Detect which cell encompasses the target text, then output its (x, y) center coordinate. 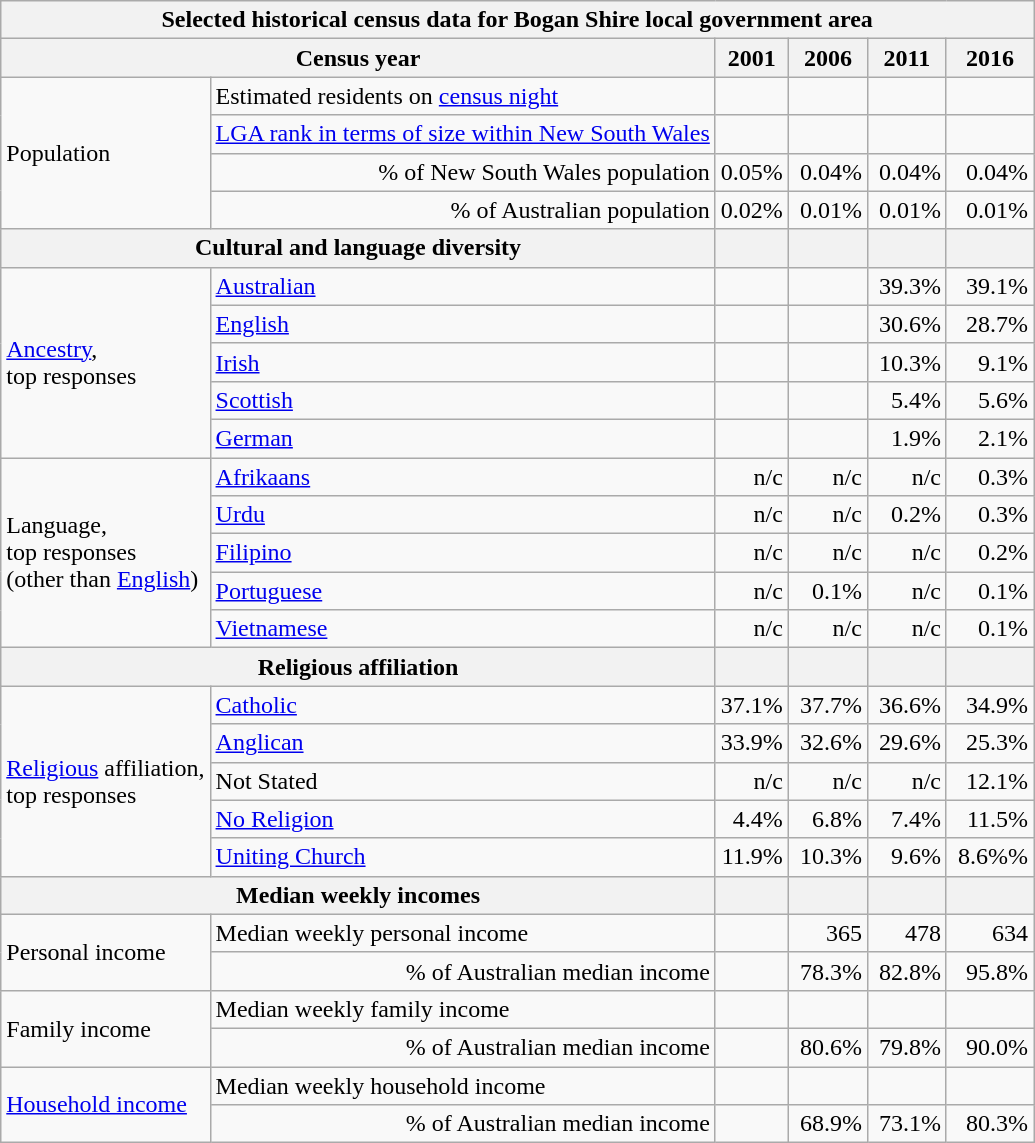
Scottish (462, 400)
7.4% (906, 819)
30.6% (906, 324)
Household income (106, 1104)
12.1% (990, 781)
36.6% (906, 705)
39.3% (906, 286)
No Religion (462, 819)
80.3% (990, 1124)
2006 (828, 58)
German (462, 438)
8.6%% (990, 857)
Catholic (462, 705)
Religious affiliation (358, 667)
28.7% (990, 324)
2001 (752, 58)
11.5% (990, 819)
Population (106, 153)
Ancestry,top responses (106, 362)
0.02% (752, 210)
9.6% (906, 857)
Portuguese (462, 591)
Median weekly household income (462, 1085)
2011 (906, 58)
5.4% (906, 400)
Uniting Church (462, 857)
9.1% (990, 362)
Median weekly family income (462, 1009)
Selected historical census data for Bogan Shire local government area (518, 20)
Australian (462, 286)
37.1% (752, 705)
39.1% (990, 286)
Estimated residents on census night (462, 96)
365 (828, 933)
Family income (106, 1028)
% of Australian population (462, 210)
478 (906, 933)
Census year (358, 58)
Personal income (106, 952)
2.1% (990, 438)
LGA rank in terms of size within New South Wales (462, 134)
79.8% (906, 1047)
Median weekly incomes (358, 895)
82.8% (906, 971)
80.6% (828, 1047)
Religious affiliation,top responses (106, 781)
% of New South Wales population (462, 172)
68.9% (828, 1124)
29.6% (906, 743)
95.8% (990, 971)
33.9% (752, 743)
11.9% (752, 857)
Irish (462, 362)
78.3% (828, 971)
90.0% (990, 1047)
Not Stated (462, 781)
Urdu (462, 515)
Filipino (462, 553)
Vietnamese (462, 629)
Median weekly personal income (462, 933)
0.05% (752, 172)
634 (990, 933)
2016 (990, 58)
4.4% (752, 819)
1.9% (906, 438)
5.6% (990, 400)
English (462, 324)
Cultural and language diversity (358, 248)
32.6% (828, 743)
34.9% (990, 705)
Anglican (462, 743)
6.8% (828, 819)
Afrikaans (462, 477)
37.7% (828, 705)
25.3% (990, 743)
Language,top responses(other than English) (106, 553)
73.1% (906, 1124)
